Identify which cell holds the provided text, then report its [x, y] central coordinate. 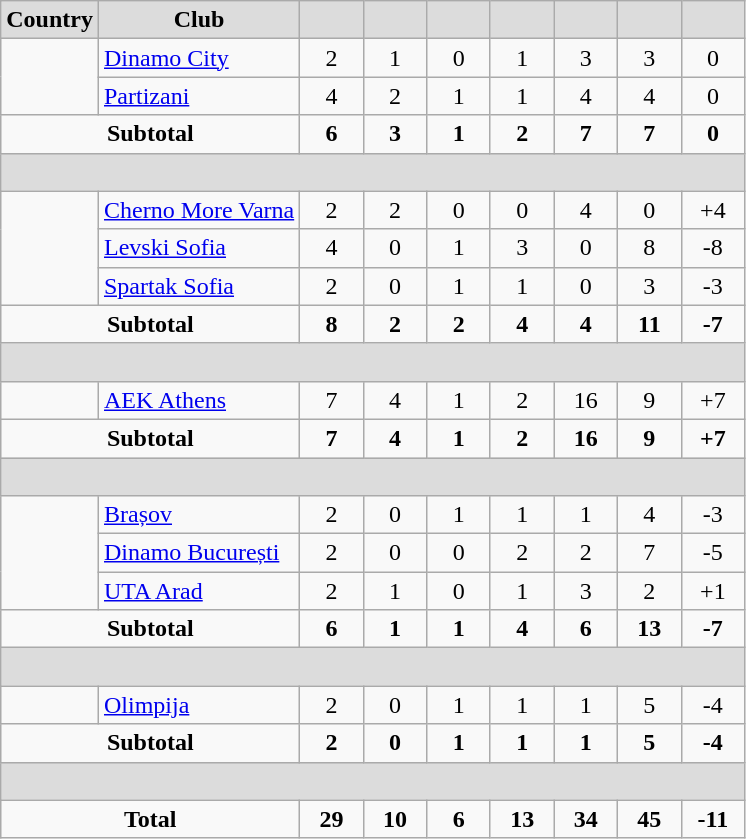
Cherno More Varna [198, 210]
+1 [713, 591]
Levski Sofia [198, 248]
Country [50, 20]
Partizani [198, 96]
UTA Arad [198, 591]
AEK Athens [198, 400]
45 [650, 819]
29 [332, 819]
11 [650, 324]
Total [150, 819]
-8 [713, 248]
Olimpija [198, 705]
Dinamo City [198, 58]
-5 [713, 553]
Brașov [198, 515]
+4 [713, 210]
10 [395, 819]
Dinamo București [198, 553]
Club [198, 20]
Spartak Sofia [198, 286]
-11 [713, 819]
34 [586, 819]
